Return the (X, Y) coordinate for the center point of the cell that contains the specified text.  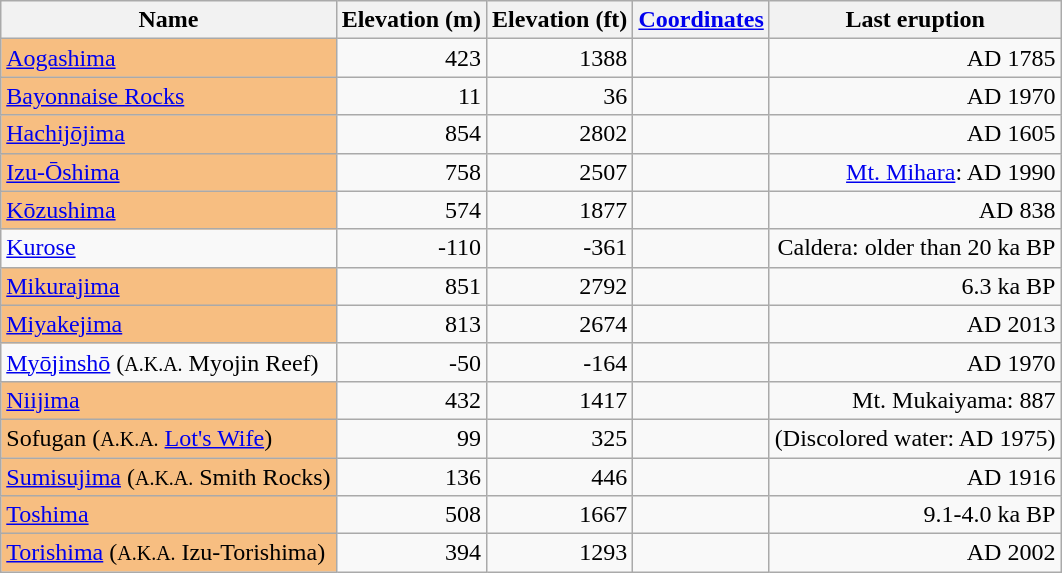
Kōzushima (168, 210)
1417 (560, 400)
AD 838 (915, 210)
9.1-4.0 ka BP (915, 515)
1667 (560, 515)
Aogashima (168, 58)
Caldera: older than 20 ka BP (915, 248)
Myōjinshō (A.K.A. Myojin Reef) (168, 362)
Bayonnaise Rocks (168, 96)
99 (411, 438)
Niijima (168, 400)
Mt. Mukaiyama: 887 (915, 400)
2507 (560, 172)
36 (560, 96)
2802 (560, 134)
432 (411, 400)
446 (560, 477)
2674 (560, 324)
508 (411, 515)
Coordinates (701, 20)
Izu-Ōshima (168, 172)
1877 (560, 210)
Toshima (168, 515)
AD 1916 (915, 477)
574 (411, 210)
11 (411, 96)
854 (411, 134)
423 (411, 58)
-50 (411, 362)
-361 (560, 248)
AD 1605 (915, 134)
6.3 ka BP (915, 286)
AD 1785 (915, 58)
851 (411, 286)
Mikurajima (168, 286)
1293 (560, 553)
Sofugan (A.K.A. Lot's Wife) (168, 438)
Hachijōjima (168, 134)
Name (168, 20)
813 (411, 324)
Sumisujima (A.K.A. Smith Rocks) (168, 477)
Kurose (168, 248)
Elevation (ft) (560, 20)
AD 2013 (915, 324)
394 (411, 553)
Mt. Mihara: AD 1990 (915, 172)
-110 (411, 248)
Elevation (m) (411, 20)
1388 (560, 58)
2792 (560, 286)
Miyakejima (168, 324)
Torishima (A.K.A. Izu-Torishima) (168, 553)
758 (411, 172)
325 (560, 438)
(Discolored water: AD 1975) (915, 438)
AD 2002 (915, 553)
-164 (560, 362)
136 (411, 477)
Last eruption (915, 20)
